Provide the [X, Y] coordinate of the cell's center where the given text is located.  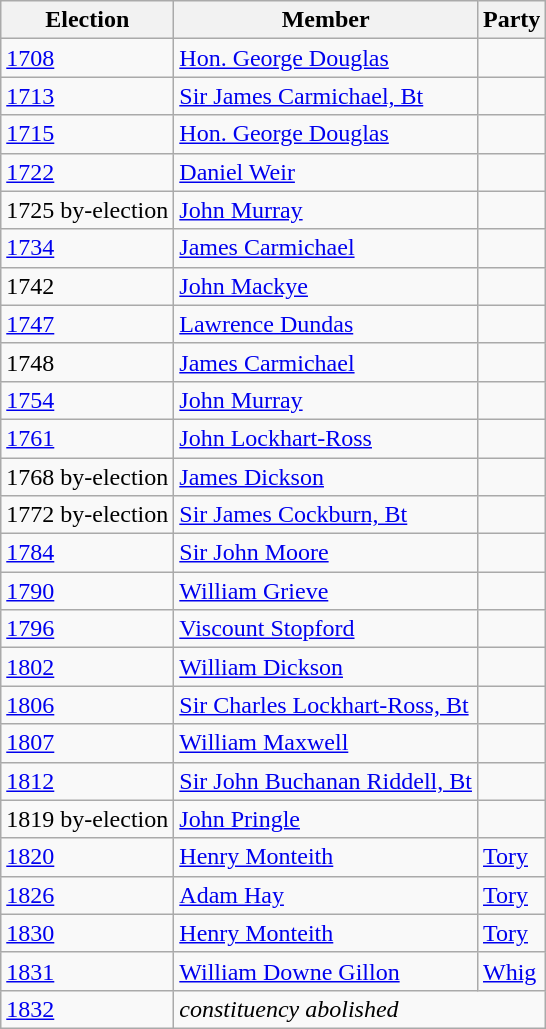
constituency abolished [360, 1009]
1796 [88, 629]
1830 [88, 933]
Lawrence Dundas [326, 324]
Adam Hay [326, 895]
Sir James Carmichael, Bt [326, 96]
Sir James Cockburn, Bt [326, 515]
1831 [88, 971]
1725 by-election [88, 210]
1806 [88, 705]
1802 [88, 667]
1708 [88, 58]
1713 [88, 96]
1768 by-election [88, 477]
1722 [88, 172]
1820 [88, 857]
1772 by-election [88, 515]
1734 [88, 248]
Sir John Moore [326, 553]
1832 [88, 1009]
1812 [88, 781]
John Pringle [326, 819]
1747 [88, 324]
1748 [88, 362]
William Dickson [326, 667]
Member [326, 20]
William Downe Gillon [326, 971]
Whig [511, 971]
1754 [88, 400]
1784 [88, 553]
1715 [88, 134]
Sir Charles Lockhart-Ross, Bt [326, 705]
William Grieve [326, 591]
1742 [88, 286]
1826 [88, 895]
Party [511, 20]
Election [88, 20]
James Dickson [326, 477]
Viscount Stopford [326, 629]
1819 by-election [88, 819]
Daniel Weir [326, 172]
William Maxwell [326, 743]
1790 [88, 591]
Sir John Buchanan Riddell, Bt [326, 781]
John Lockhart-Ross [326, 438]
1761 [88, 438]
1807 [88, 743]
John Mackye [326, 286]
